Search for the cell housing the specified text and yield its (X, Y) center coordinate. 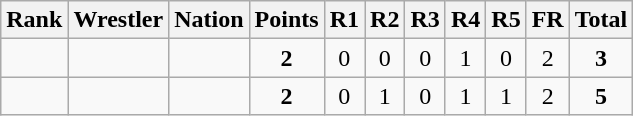
Rank (34, 20)
R2 (385, 20)
R4 (465, 20)
R3 (425, 20)
3 (601, 58)
R1 (344, 20)
Wrestler (118, 20)
Nation (209, 20)
Total (601, 20)
FR (548, 20)
R5 (506, 20)
5 (601, 96)
Points (286, 20)
